Return the (x, y) coordinate for the center point of the cell that contains the specified text.  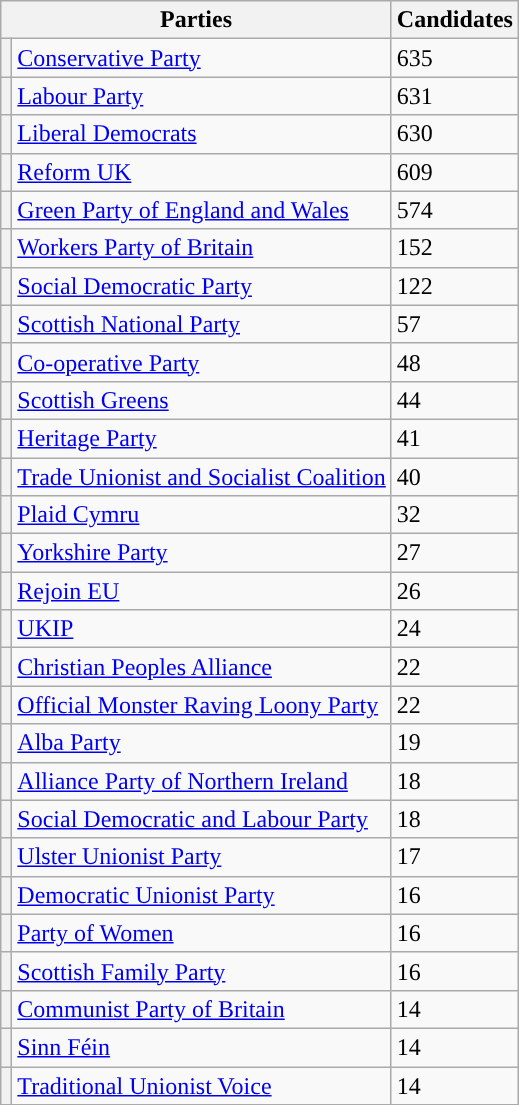
152 (454, 248)
Plaid Cymru (202, 515)
Heritage Party (202, 438)
Ulster Unionist Party (202, 857)
57 (454, 324)
32 (454, 515)
Scottish National Party (202, 324)
17 (454, 857)
Alliance Party of Northern Ireland (202, 781)
Scottish Greens (202, 400)
Communist Party of Britain (202, 1009)
24 (454, 629)
26 (454, 591)
27 (454, 553)
41 (454, 438)
Co-operative Party (202, 362)
574 (454, 210)
Sinn Féin (202, 1047)
Traditional Unionist Voice (202, 1085)
40 (454, 477)
Green Party of England and Wales (202, 210)
Candidates (454, 20)
Social Democratic Party (202, 286)
48 (454, 362)
609 (454, 172)
Labour Party (202, 96)
Christian Peoples Alliance (202, 667)
Social Democratic and Labour Party (202, 819)
Yorkshire Party (202, 553)
Democratic Unionist Party (202, 895)
122 (454, 286)
635 (454, 58)
Party of Women (202, 933)
Reform UK (202, 172)
UKIP (202, 629)
44 (454, 400)
Scottish Family Party (202, 971)
19 (454, 743)
Rejoin EU (202, 591)
630 (454, 134)
Conservative Party (202, 58)
631 (454, 96)
Workers Party of Britain (202, 248)
Alba Party (202, 743)
Liberal Democrats (202, 134)
Official Monster Raving Loony Party (202, 705)
Parties (196, 20)
Trade Unionist and Socialist Coalition (202, 477)
